Capture the cell that displays the provided text and extract its [X, Y] central coordinate. 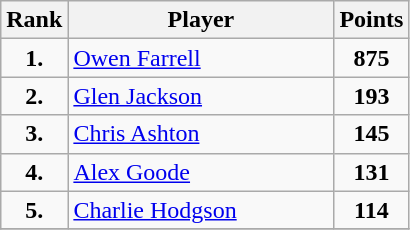
131 [372, 172]
4. [34, 172]
3. [34, 134]
Chris Ashton [201, 134]
114 [372, 210]
Owen Farrell [201, 58]
145 [372, 134]
Points [372, 20]
2. [34, 96]
193 [372, 96]
Rank [34, 20]
Player [201, 20]
1. [34, 58]
Glen Jackson [201, 96]
875 [372, 58]
Charlie Hodgson [201, 210]
5. [34, 210]
Alex Goode [201, 172]
